Output the [x, y] coordinate of the center of the cell containing the given text.  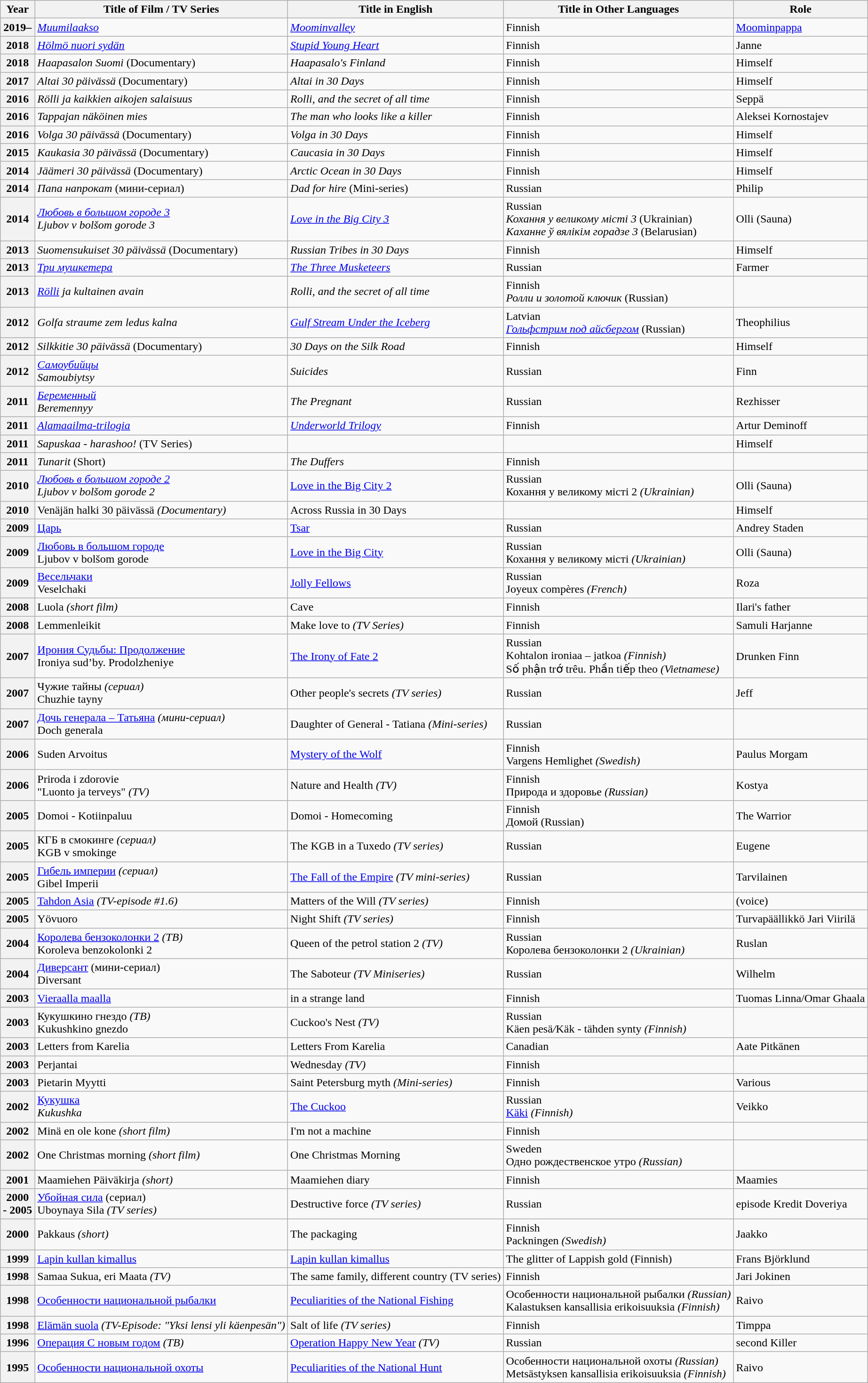
Haapasalon Suomi (Documentary) [161, 63]
Other people's secrets (TV series) [396, 693]
Russian Käki (Finnish) [618, 1106]
Cave [396, 607]
Jeff [801, 693]
Samaa Sukua, eri Maata (TV) [161, 1277]
Особенности национальной охоты [161, 1367]
Finn [801, 371]
Year [18, 9]
The glitter of Lappish gold (Finnish) [618, 1258]
Farmer [801, 268]
Tappajan näköinen mies [161, 117]
Perjantai [161, 1065]
1996 [18, 1343]
Elämän suola (TV-Episode: "Yksi lensi yli käenpesän") [161, 1325]
One Christmas Morning [396, 1155]
The Pregnant [396, 402]
One Christmas morning (short film) [161, 1155]
Особенности национальной охоты (Russian)Metsästyksen kansallisia erikoisuuksia (Finnish) [618, 1367]
Любовь в большом городе 3Ljubov v bolšom gorode 3 [161, 219]
Russian Королева бензоколонки 2 (Ukrainian) [618, 944]
Russian Кохання у великому місті 3 (Ukrainian) Каханне ў вялікім горадзе 3 (Belarusian) [618, 219]
Убойная сила (сериал)Uboynaya Sila (TV series) [161, 1203]
Moominvalley [396, 27]
Paulus Morgam [801, 755]
Salt of life (TV series) [396, 1325]
Stupid Young Heart [396, 45]
Love in the Big City 2 [396, 485]
Priroda i zdorovie "Luonto ja terveys" (TV) [161, 785]
Ruslan [801, 944]
Rölli ja kultainen avain [161, 292]
Russian Käen pesä/Käk - tähden synty (Finnish) [618, 1023]
Rölli ja kaikkien aikojen salaisuus [161, 99]
Jaakko [801, 1234]
The Saboteur (TV Miniseries) [396, 974]
Moominpappa [801, 27]
Maamiehen diary [396, 1179]
Sapuskaa - harashoo! (TV Series) [161, 444]
in a strange land [396, 998]
Hölmö nuori sydän [161, 45]
Finnish Ролли и золотой ключик (Russian) [618, 292]
Golfa straume zem ledus kalna [161, 323]
Timppa [801, 1325]
Alamaailma-trilogia [161, 426]
Various [801, 1082]
The Irony of Fate 2 [396, 656]
Veikko [801, 1106]
Особенности национальной рыбалки [161, 1301]
Царь [161, 528]
2001 [18, 1179]
Volga in 30 Days [396, 135]
Kostya [801, 785]
Lemmenleikit [161, 625]
The Duffers [396, 461]
Domoi - Homecoming [396, 816]
Aleksei Kornostajev [801, 117]
Minä en ole kone (short film) [161, 1131]
Gulf Stream Under the Iceberg [396, 323]
КукушкаKukushka [161, 1106]
Любовь в большом городе 2Ljubov v bolšom gorode 2 [161, 485]
The man who looks like a killer [396, 117]
The packaging [396, 1234]
2015 [18, 152]
The Three Musketeers [396, 268]
Underworld Trilogy [396, 426]
The KGB in a Tuxedo (TV series) [396, 846]
Aate Pitkänen [801, 1047]
The Warrior [801, 816]
Roza [801, 582]
30 Days on the Silk Road [396, 347]
Saint Petersburg myth (Mini-series) [396, 1082]
Папа напрокат (мини-сериал) [161, 188]
Destructive force (TV series) [396, 1203]
Altai 30 päivässä (Documentary) [161, 81]
Finnish Домой (Russian) [618, 816]
Role [801, 9]
episode Kredit Doveriya [801, 1203]
I'm not a machine [396, 1131]
Дочь генерала – Татьяна (мини-сериал)Doch generala [161, 723]
Tahdon Asia (TV-episode #1.6) [161, 901]
Title in English [396, 9]
FinnishPackningen (Swedish) [618, 1234]
Title in Other Languages [618, 9]
Love in the Big City 3 [396, 219]
Drunken Finn [801, 656]
ВесельчакиVeselchaki [161, 582]
Domoi - Kotiinpaluu [161, 816]
Suomensukuiset 30 päivässä (Documentary) [161, 250]
Suden Arvoitus [161, 755]
Luola (short film) [161, 607]
Make love to (TV Series) [396, 625]
Королева бензоколонки 2 (ТВ)Koroleva benzokolonki 2 [161, 944]
Philip [801, 188]
Samuli Harjanne [801, 625]
Кукушкино гнездо (ТВ)Kukushkino gnezdo [161, 1023]
(voice) [801, 901]
Особенности национальной рыбалки (Russian)Kalastuksen kansallisia erikoisuuksia (Finnish) [618, 1301]
Russian Кохання у великому місті (Ukrainian) [618, 552]
Ирония Судьбы: ПродолжениеIroniya sud’by. Prodolzheniye [161, 656]
Arctic Ocean in 30 Days [396, 170]
Seppä [801, 99]
Love in the Big City [396, 552]
Jari Jokinen [801, 1277]
Pakkaus (short) [161, 1234]
Dad for hire (Mini-series) [396, 188]
Rezhisser [801, 402]
Frans Björklund [801, 1258]
Andrey Staden [801, 528]
Pietarin Myytti [161, 1082]
Tunarit (Short) [161, 461]
Чужие тайны (сериал)Chuzhie tayny [161, 693]
Peculiarities of the National Hunt [396, 1367]
Операция С новым годом (ТВ) [161, 1343]
Nature and Health (TV) [396, 785]
Tsar [396, 528]
2017 [18, 81]
Haapasalo's Finland [396, 63]
Kaukasia 30 päivässä (Documentary) [161, 152]
КГБ в смокинге (сериал)KGB v smokinge [161, 846]
СамоубийцыSamoubiytsy [161, 371]
Volga 30 päivässä (Documentary) [161, 135]
second Killer [801, 1343]
Title of Film / TV Series [161, 9]
Across Russia in 30 Days [396, 510]
The same family, different country (TV series) [396, 1277]
Venäjän halki 30 päivässä (Documentary) [161, 510]
Russian Кохання у великому місті 2 (Ukrainian) [618, 485]
Maamiehen Päiväkirja (short) [161, 1179]
Daughter of General - Tatiana (Mini-series) [396, 723]
Queen of the petrol station 2 (TV) [396, 944]
Suicides [396, 371]
Russian Joyeux compères (French) [618, 582]
The Fall of the Empire (TV mini-series) [396, 877]
1999 [18, 1258]
Tuomas Linna/Omar Ghaala [801, 998]
Latvian Гольфстрим под айсбергом (Russian) [618, 323]
Три мушкетера [161, 268]
Turvapäällikkö Jari Viirilä [801, 919]
Operation Happy New Year (TV) [396, 1343]
Night Shift (TV series) [396, 919]
Janne [801, 45]
БеременныйBeremennyy [161, 402]
Silkkitie 30 päivässä (Documentary) [161, 347]
Диверсант (мини-сериал)Diversant [161, 974]
Jolly Fellows [396, 582]
Гибель империи (сериал)Gibel Imperii [161, 877]
2019– [18, 27]
Yövuoro [161, 919]
Russian Kohtalon ironiaa – jatkoa (Finnish) Số phận trớ trêu. Phần tiếp theo (Vietnamese) [618, 656]
1995 [18, 1367]
The Cuckoo [396, 1106]
Eugene [801, 846]
Vieraalla maalla [161, 998]
Maamies [801, 1179]
Theophilius [801, 323]
Altai in 30 Days [396, 81]
Ilari's father [801, 607]
Letters from Karelia [161, 1047]
Finnish Vargens Hemlighet (Swedish) [618, 755]
2000- 2005 [18, 1203]
Muumilaakso [161, 27]
Sweden Одно рождественское утро (Russian) [618, 1155]
Finnish Природа и здоровье (Russian) [618, 785]
Letters From Karelia [396, 1047]
Matters of the Will (TV series) [396, 901]
Любовь в большом городеLjubov v bolšom gorode [161, 552]
Peculiarities of the National Fishing [396, 1301]
Cuckoo's Nest (TV) [396, 1023]
Mystery of the Wolf [396, 755]
Jäämeri 30 päivässä (Documentary) [161, 170]
Russian Tribes in 30 Days [396, 250]
Canadian [618, 1047]
Tarvilainen [801, 877]
Artur Deminoff [801, 426]
Wednesday (TV) [396, 1065]
2000 [18, 1234]
Caucasia in 30 Days [396, 152]
Wilhelm [801, 974]
